From the cell containing the given text, extract its center point as [x, y] coordinate. 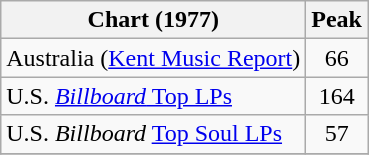
66 [337, 58]
U.S. Billboard Top LPs [154, 96]
Peak [337, 20]
164 [337, 96]
57 [337, 134]
U.S. Billboard Top Soul LPs [154, 134]
Chart (1977) [154, 20]
Australia (Kent Music Report) [154, 58]
